Locate the cell with the specified text and output its [x, y] center coordinate. 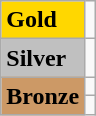
Gold [43, 20]
Bronze [43, 96]
Silver [43, 58]
